Determine the (X, Y) coordinate at the center of the cell enclosing the given text.  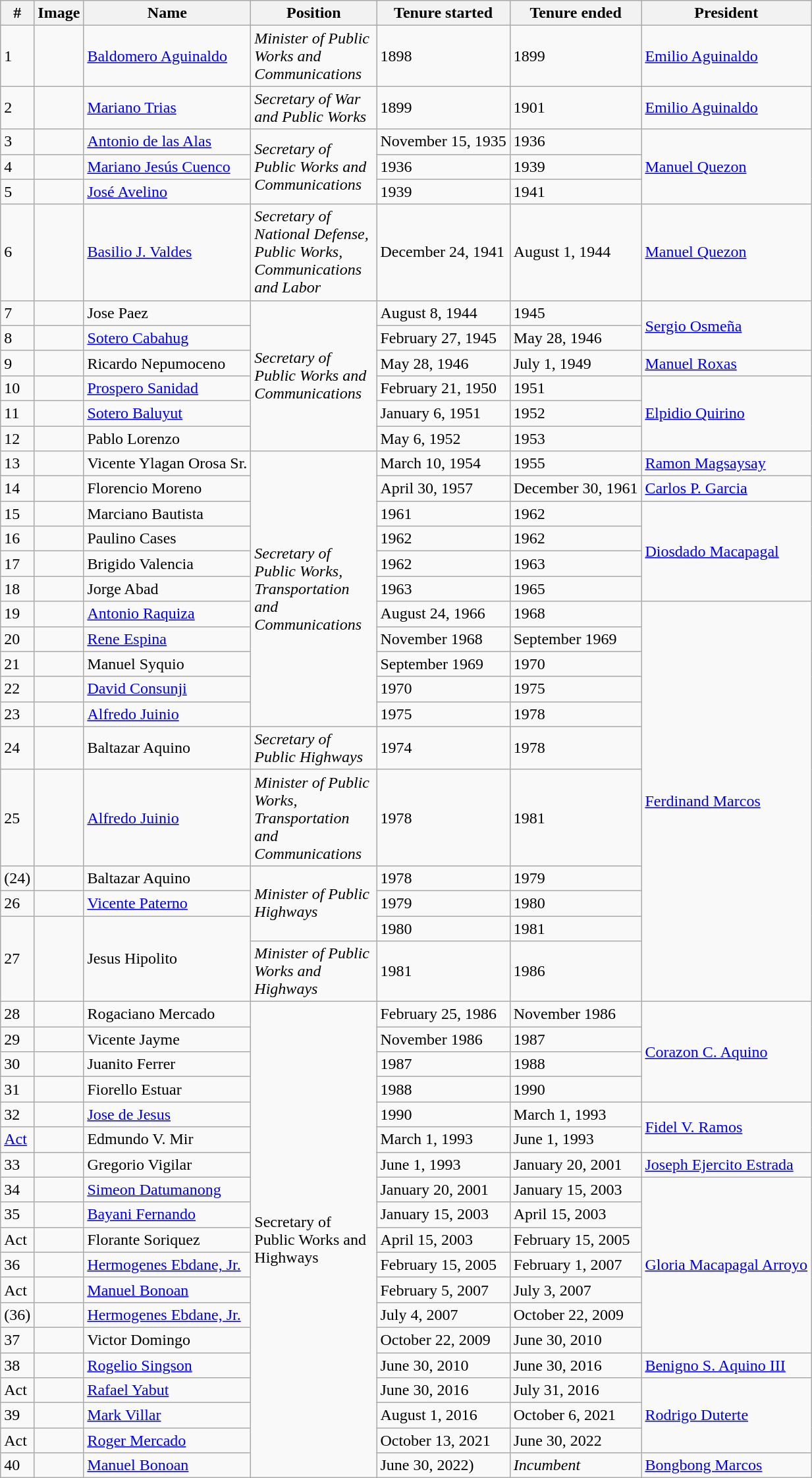
Marciano Bautista (167, 514)
18 (17, 589)
22 (17, 689)
David Consunji (167, 689)
16 (17, 539)
1898 (443, 56)
Florante Soriquez (167, 1240)
Ferdinand Marcos (726, 802)
40 (17, 1465)
Simeon Datumanong (167, 1190)
July 4, 2007 (443, 1315)
Minister of Public Works and Highways (313, 972)
February 21, 1950 (443, 388)
13 (17, 464)
35 (17, 1215)
Brigido Valencia (167, 564)
December 30, 1961 (576, 489)
6 (17, 252)
3 (17, 142)
Minister of Public Highways (313, 903)
March 10, 1954 (443, 464)
Jorge Abad (167, 589)
October 13, 2021 (443, 1440)
Minister of Public Works and Communications (313, 56)
Jose de Jesus (167, 1114)
January 6, 1951 (443, 413)
Ramon Magsaysay (726, 464)
9 (17, 363)
Rodrigo Duterte (726, 1415)
November 1968 (443, 639)
Bongbong Marcos (726, 1465)
Secretary of War and Public Works (313, 108)
23 (17, 714)
Mariano Jesús Cuenco (167, 167)
Edmundo V. Mir (167, 1139)
August 8, 1944 (443, 313)
Gloria Macapagal Arroyo (726, 1265)
10 (17, 388)
Position (313, 13)
30 (17, 1064)
Name (167, 13)
Incumbent (576, 1465)
Baldomero Aguinaldo (167, 56)
Diosdado Macapagal (726, 551)
August 1, 2016 (443, 1415)
Fiorello Estuar (167, 1089)
February 25, 1986 (443, 1014)
Mariano Trias (167, 108)
34 (17, 1190)
Rene Espina (167, 639)
1953 (576, 438)
Ricardo Nepumoceno (167, 363)
8 (17, 338)
25 (17, 817)
Paulino Cases (167, 539)
15 (17, 514)
February 5, 2007 (443, 1290)
19 (17, 614)
28 (17, 1014)
February 1, 2007 (576, 1265)
1974 (443, 748)
President (726, 13)
Sergio Osmeña (726, 325)
Joseph Ejercito Estrada (726, 1164)
31 (17, 1089)
1955 (576, 464)
Secretary of National Defense, Public Works, Communications and Labor (313, 252)
December 24, 1941 (443, 252)
36 (17, 1265)
June 30, 2022 (576, 1440)
Tenure ended (576, 13)
May 6, 1952 (443, 438)
Secretary of Public Works, Transportation and Communications (313, 589)
Tenure started (443, 13)
October 6, 2021 (576, 1415)
1965 (576, 589)
1945 (576, 313)
33 (17, 1164)
Gregorio Vigilar (167, 1164)
Fidel V. Ramos (726, 1127)
August 24, 1966 (443, 614)
July 1, 1949 (576, 363)
26 (17, 903)
Rafael Yabut (167, 1390)
Image (59, 13)
4 (17, 167)
Vicente Paterno (167, 903)
2 (17, 108)
Jose Paez (167, 313)
Minister of Public Works, Transportation and Communications (313, 817)
Vicente Ylagan Orosa Sr. (167, 464)
Benigno S. Aquino III (726, 1365)
5 (17, 192)
1901 (576, 108)
21 (17, 664)
Jesus Hipolito (167, 958)
39 (17, 1415)
Pablo Lorenzo (167, 438)
1968 (576, 614)
July 3, 2007 (576, 1290)
July 31, 2016 (576, 1390)
José Avelino (167, 192)
1951 (576, 388)
# (17, 13)
February 27, 1945 (443, 338)
Sotero Baluyut (167, 413)
Secretary of Public Works and Highways (313, 1240)
12 (17, 438)
1941 (576, 192)
Vicente Jayme (167, 1039)
7 (17, 313)
(24) (17, 878)
Secretary of Public Highways (313, 748)
1961 (443, 514)
Sotero Cabahug (167, 338)
1952 (576, 413)
Bayani Fernando (167, 1215)
April 30, 1957 (443, 489)
(36) (17, 1315)
June 30, 2022) (443, 1465)
29 (17, 1039)
1986 (576, 972)
11 (17, 413)
Antonio de las Alas (167, 142)
37 (17, 1340)
Juanito Ferrer (167, 1064)
20 (17, 639)
Mark Villar (167, 1415)
24 (17, 748)
27 (17, 958)
Basilio J. Valdes (167, 252)
Victor Domingo (167, 1340)
Roger Mercado (167, 1440)
Rogaciano Mercado (167, 1014)
Manuel Syquio (167, 664)
38 (17, 1365)
Manuel Roxas (726, 363)
November 15, 1935 (443, 142)
Elpidio Quirino (726, 413)
August 1, 1944 (576, 252)
32 (17, 1114)
Antonio Raquiza (167, 614)
14 (17, 489)
Corazon C. Aquino (726, 1052)
17 (17, 564)
Carlos P. Garcia (726, 489)
Florencio Moreno (167, 489)
1 (17, 56)
Rogelio Singson (167, 1365)
Prospero Sanidad (167, 388)
